From the cell containing the given text, extract its center point as (x, y) coordinate. 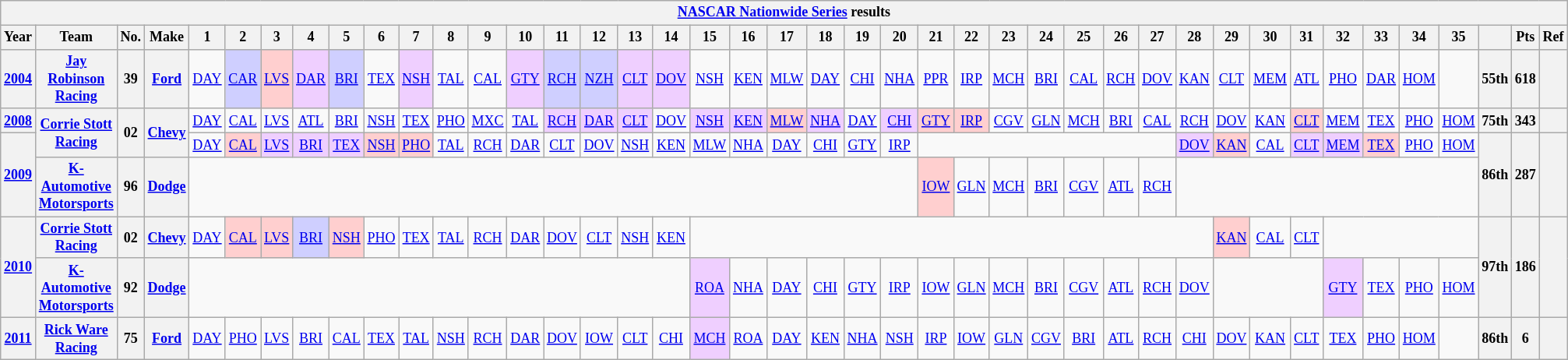
26 (1121, 37)
75th (1496, 120)
8 (450, 37)
NASCAR Nationwide Series results (784, 12)
18 (826, 37)
29 (1231, 37)
55th (1496, 79)
2004 (19, 79)
75 (131, 339)
32 (1343, 37)
2011 (19, 339)
10 (525, 37)
CAR (243, 79)
Ref (1553, 37)
7 (416, 37)
MXC (488, 120)
31 (1306, 37)
16 (749, 37)
92 (131, 288)
17 (787, 37)
2008 (19, 120)
5 (346, 37)
4 (312, 37)
33 (1382, 37)
3 (277, 37)
35 (1458, 37)
34 (1419, 37)
97th (1496, 267)
21 (936, 37)
30 (1270, 37)
11 (562, 37)
14 (671, 37)
618 (1526, 79)
13 (636, 37)
Rick Ware Racing (76, 339)
28 (1194, 37)
287 (1526, 175)
96 (131, 187)
25 (1084, 37)
2009 (19, 175)
186 (1526, 267)
9 (488, 37)
19 (862, 37)
22 (971, 37)
23 (1009, 37)
Team (76, 37)
PPR (936, 79)
Pts (1526, 37)
27 (1158, 37)
NZH (599, 79)
2 (243, 37)
12 (599, 37)
Year (19, 37)
24 (1047, 37)
343 (1526, 120)
Make (167, 37)
39 (131, 79)
2010 (19, 267)
1 (207, 37)
No. (131, 37)
Jay Robinson Racing (76, 79)
20 (900, 37)
15 (709, 37)
